Search for the cell housing the specified text and yield its (X, Y) center coordinate. 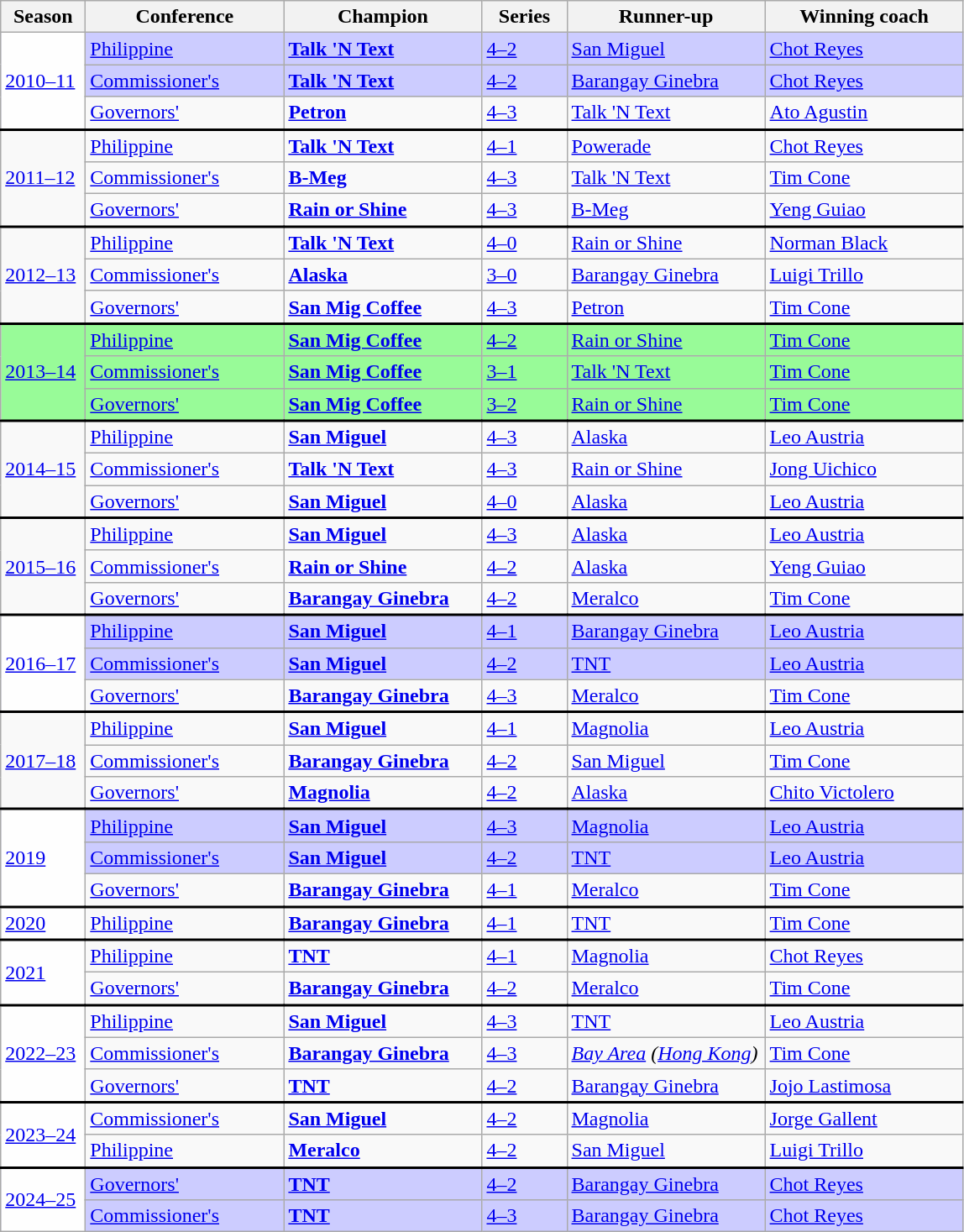
Jong Uichico (864, 469)
3–2 (524, 405)
2013–14 (44, 372)
2012–13 (44, 275)
2023–24 (44, 1135)
2016–17 (44, 663)
Winning coach (864, 17)
2022–23 (44, 1053)
Jojo Lastimosa (864, 1085)
Bay Area (Hong Kong) (666, 1053)
2024–25 (44, 1199)
2021 (44, 972)
2019 (44, 858)
2010–11 (44, 81)
Jorge Gallent (864, 1119)
Conference (185, 17)
Chito Victolero (864, 793)
3–1 (524, 372)
Runner-up (666, 17)
2011–12 (44, 178)
2020 (44, 923)
2017–18 (44, 761)
3–0 (524, 275)
Norman Black (864, 242)
Ato Agustin (864, 113)
2014–15 (44, 469)
Season (44, 17)
2015–16 (44, 566)
Series (524, 17)
Powerade (666, 146)
Champion (383, 17)
